For the text-containing cell, return its midpoint in (X, Y) coordinate format. 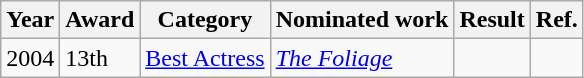
Nominated work (362, 20)
2004 (30, 58)
Ref. (556, 20)
Result (492, 20)
Best Actress (205, 58)
Year (30, 20)
13th (100, 58)
Award (100, 20)
Category (205, 20)
The Foliage (362, 58)
